Return the [X, Y] coordinate for the center point of the cell that contains the specified text.  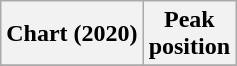
Peakposition [189, 34]
Chart (2020) [72, 34]
